For the text-containing cell, return its midpoint in [X, Y] coordinate format. 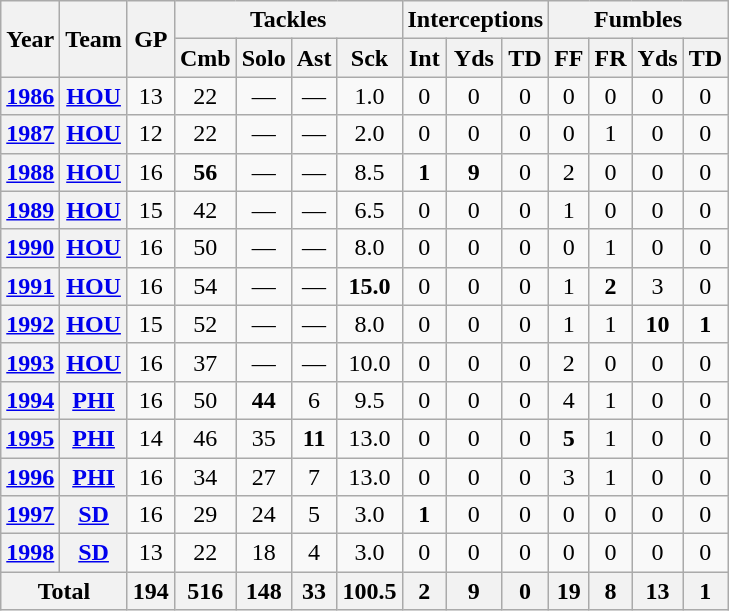
12 [150, 134]
516 [205, 591]
FF [569, 58]
FR [610, 58]
27 [264, 477]
7 [314, 477]
1991 [30, 286]
Tackles [288, 20]
10.0 [370, 362]
37 [205, 362]
52 [205, 324]
14 [150, 438]
8.5 [370, 172]
Int [424, 58]
44 [264, 400]
194 [150, 591]
100.5 [370, 591]
6.5 [370, 210]
11 [314, 438]
24 [264, 515]
1996 [30, 477]
GP [150, 39]
Year [30, 39]
1987 [30, 134]
Team [94, 39]
18 [264, 553]
Cmb [205, 58]
Interceptions [476, 20]
1992 [30, 324]
34 [205, 477]
1990 [30, 248]
9.5 [370, 400]
54 [205, 286]
1997 [30, 515]
1988 [30, 172]
1998 [30, 553]
56 [205, 172]
Fumbles [638, 20]
Sck [370, 58]
1995 [30, 438]
15.0 [370, 286]
33 [314, 591]
35 [264, 438]
29 [205, 515]
2.0 [370, 134]
Ast [314, 58]
1986 [30, 96]
Total [64, 591]
42 [205, 210]
46 [205, 438]
8 [610, 591]
1.0 [370, 96]
1994 [30, 400]
1993 [30, 362]
10 [658, 324]
19 [569, 591]
Solo [264, 58]
1989 [30, 210]
6 [314, 400]
148 [264, 591]
